Provide the (X, Y) coordinate of the cell's center where the given text is located.  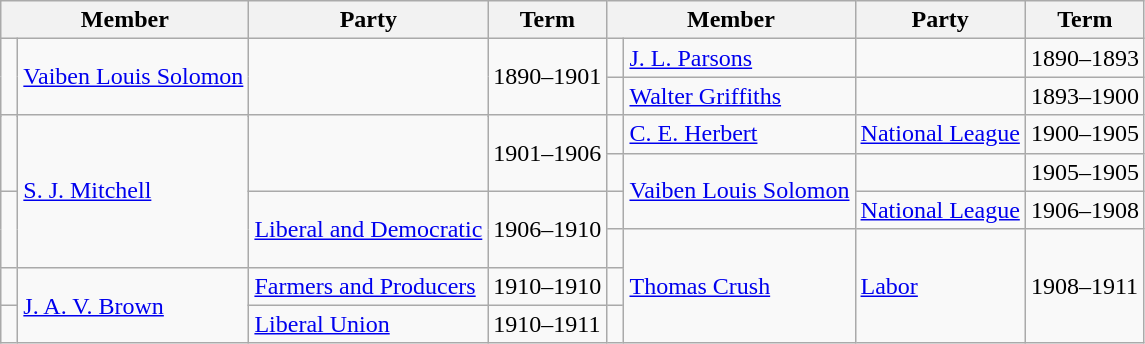
1901–1906 (548, 153)
Farmers and Producers (368, 286)
1910–1911 (548, 324)
1908–1911 (1084, 286)
1893–1900 (1084, 96)
Liberal Union (368, 324)
J. L. Parsons (740, 58)
1905–1905 (1084, 172)
1910–1910 (548, 286)
C. E. Herbert (740, 134)
Walter Griffiths (740, 96)
Liberal and Democratic (368, 229)
Thomas Crush (740, 286)
S. J. Mitchell (134, 191)
J. A. V. Brown (134, 305)
1906–1910 (548, 229)
1890–1901 (548, 77)
Labor (940, 286)
1906–1908 (1084, 210)
1890–1893 (1084, 58)
1900–1905 (1084, 134)
